Pinpoint the cell where the given text exists, returning its (x, y) midpoint coordinate. 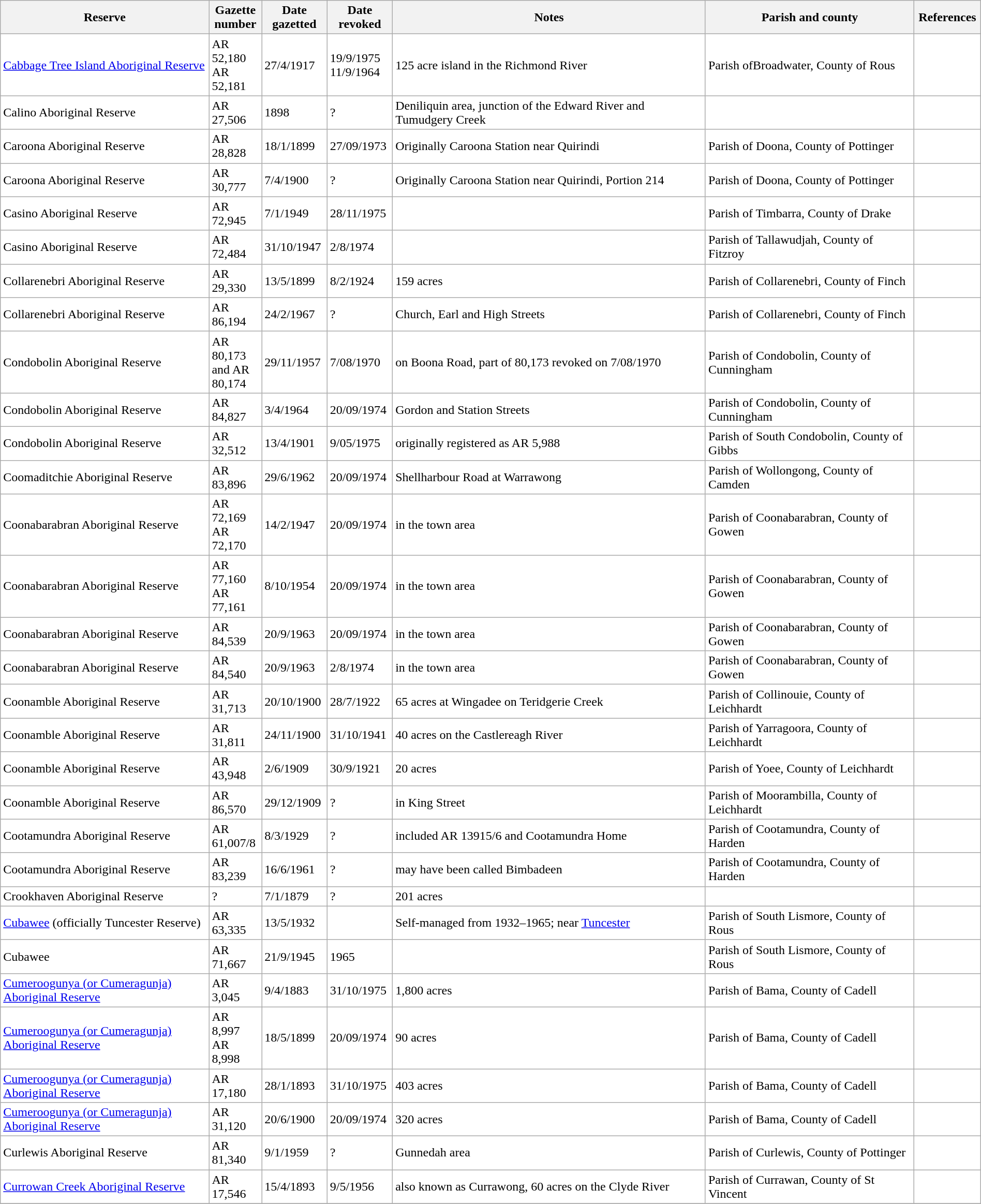
also known as Currawong, 60 acres on the Clyde River (549, 1187)
8/10/1954 (294, 587)
Crookhaven Aboriginal Reserve (105, 896)
AR 52,180AR 52,181 (235, 65)
AR 81,340 (235, 1153)
29/11/1957 (294, 362)
AR 77,160AR 77,161 (235, 587)
Parish of Currawan, County of St Vincent (809, 1187)
AR 71,667 (235, 956)
Parish of Timbarra, County of Drake (809, 213)
included AR 13915/6 and Cootamundra Home (549, 836)
on Boona Road, part of 80,173 revoked on 7/08/1970 (549, 362)
AR 8,997 AR 8,998 (235, 1038)
Parish ofBroadwater, County of Rous (809, 65)
18/5/1899 (294, 1038)
Cubawee (officially Tuncester Reserve) (105, 923)
31/10/1947 (294, 247)
AR 83,896 (235, 477)
Curlewis Aboriginal Reserve (105, 1153)
13/5/1932 (294, 923)
13/4/1901 (294, 443)
Gunnedah area (549, 1153)
AR 31,120 (235, 1120)
AR 86,194 (235, 315)
7/08/1970 (360, 362)
9/4/1883 (294, 990)
Originally Caroona Station near Quirindi (549, 146)
Date revoked (360, 18)
1965 (360, 956)
AR 84,827 (235, 410)
AR 29,330 (235, 280)
AR 32,512 (235, 443)
159 acres (549, 280)
2/6/1909 (294, 769)
Self-managed from 1932–1965; near Tuncester (549, 923)
9/5/1956 (360, 1187)
Currowan Creek Aboriginal Reserve (105, 1187)
AR 84,540 (235, 667)
AR 43,948 (235, 769)
19/9/197511/9/1964 (360, 65)
13/5/1899 (294, 280)
AR 31,713 (235, 702)
27/09/1973 (360, 146)
AR 63,335 (235, 923)
Parish of Moorambilla, County of Leichhardt (809, 802)
AR 31,811 (235, 735)
Parish of South Condobolin, County of Gibbs (809, 443)
20/10/1900 (294, 702)
Parish of Tallawudjah, County of Fitzroy (809, 247)
7/1/1949 (294, 213)
References (948, 18)
14/2/1947 (294, 525)
90 acres (549, 1038)
Gordon and Station Streets (549, 410)
28/7/1922 (360, 702)
9/05/1975 (360, 443)
AR 17,180 (235, 1086)
Cubawee (105, 956)
Church, Earl and High Streets (549, 315)
7/1/1879 (294, 896)
AR 28,828 (235, 146)
Originally Caroona Station near Quirindi, Portion 214 (549, 180)
403 acres (549, 1086)
28/11/1975 (360, 213)
320 acres (549, 1120)
AR 83,239 (235, 869)
Parish of Yoee, County of Leichhardt (809, 769)
29/12/1909 (294, 802)
in King Street (549, 802)
originally registered as AR 5,988 (549, 443)
15/4/1893 (294, 1187)
1,800 acres (549, 990)
18/1/1899 (294, 146)
28/1/1893 (294, 1086)
7/4/1900 (294, 180)
Parish and county (809, 18)
may have been called Bimbadeen (549, 869)
AR 80,173and AR 80,174 (235, 362)
AR 72,945 (235, 213)
AR 72,484 (235, 247)
24/11/1900 (294, 735)
27/4/1917 (294, 65)
Parish of Wollongong, County of Camden (809, 477)
9/1/1959 (294, 1153)
AR 17,546 (235, 1187)
Gazette number (235, 18)
Notes (549, 18)
201 acres (549, 896)
Date gazetted (294, 18)
16/6/1961 (294, 869)
Deniliquin area, junction of the Edward River and Tumudgery Creek (549, 113)
Cabbage Tree Island Aboriginal Reserve (105, 65)
AR 72,169AR 72,170 (235, 525)
20/6/1900 (294, 1120)
20 acres (549, 769)
31/10/1941 (360, 735)
3/4/1964 (294, 410)
AR 84,539 (235, 634)
AR 61,007/8 (235, 836)
Calino Aboriginal Reserve (105, 113)
AR 3,045 (235, 990)
Reserve (105, 18)
65 acres at Wingadee on Teridgerie Creek (549, 702)
AR 86,570 (235, 802)
8/3/1929 (294, 836)
Shellharbour Road at Warrawong (549, 477)
8/2/1924 (360, 280)
AR 30,777 (235, 180)
AR 27,506 (235, 113)
Coomaditchie Aboriginal Reserve (105, 477)
Parish of Yarragoora, County of Leichhardt (809, 735)
1898 (294, 113)
21/9/1945 (294, 956)
40 acres on the Castlereagh River (549, 735)
125 acre island in the Richmond River (549, 65)
Parish of Curlewis, County of Pottinger (809, 1153)
29/6/1962 (294, 477)
30/9/1921 (360, 769)
24/2/1967 (294, 315)
Parish of Collinouie, County of Leichhardt (809, 702)
